Identify which cell holds the provided text, then report its [x, y] central coordinate. 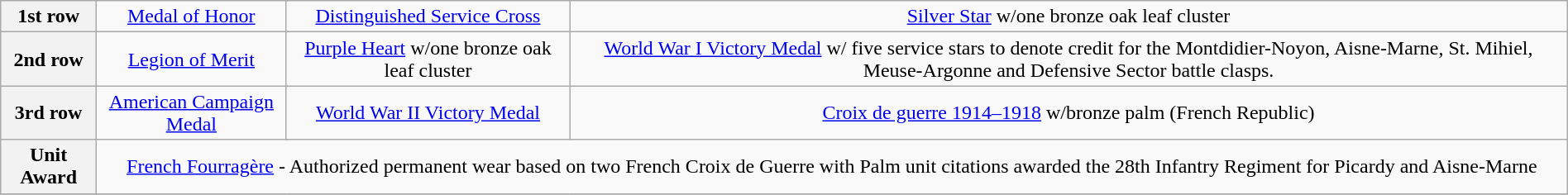
Medal of Honor [191, 17]
Silver Star w/one bronze oak leaf cluster [1068, 17]
American Campaign Medal [191, 112]
2nd row [49, 59]
Legion of Merit [191, 59]
Purple Heart w/one bronze oak leaf cluster [428, 59]
World War II Victory Medal [428, 112]
Croix de guerre 1914–1918 w/bronze palm (French Republic) [1068, 112]
1st row [49, 17]
Distinguished Service Cross [428, 17]
Unit Award [49, 167]
3rd row [49, 112]
